Locate the cell with the specified text and output its [X, Y] center coordinate. 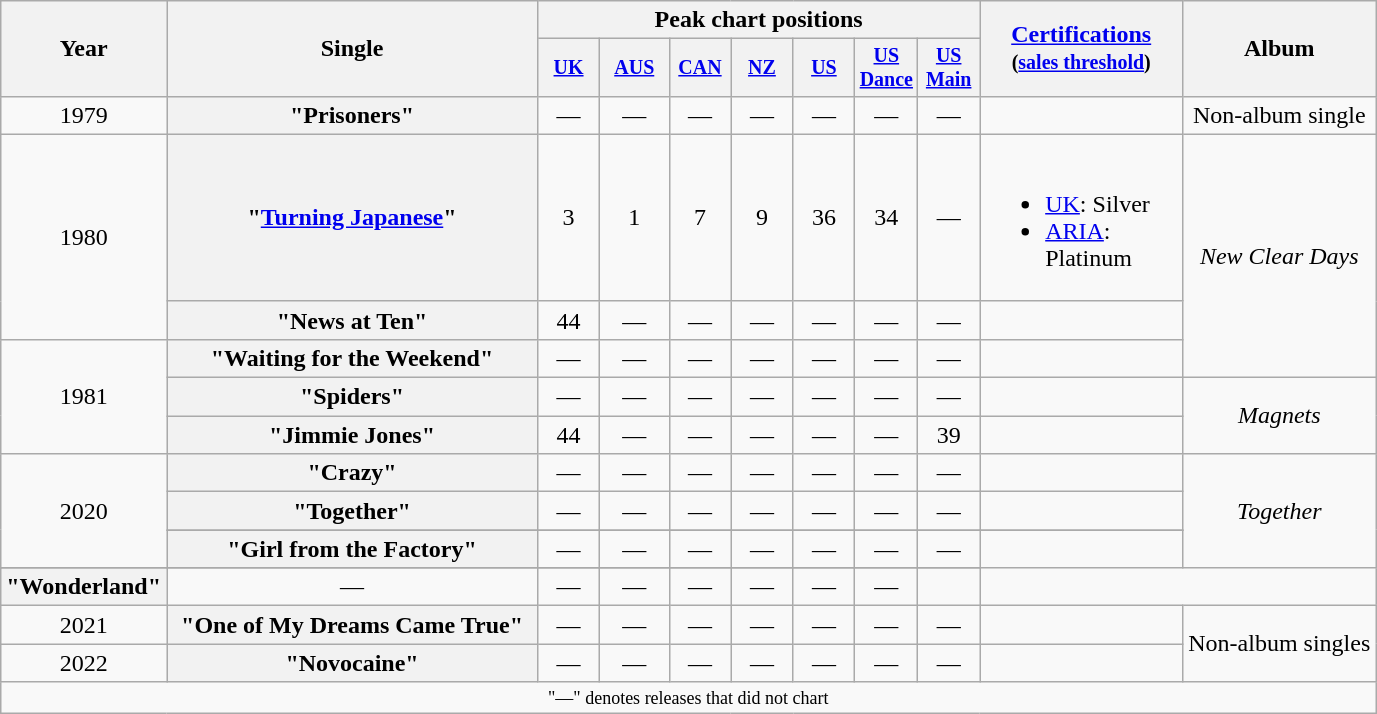
"Novocaine" [352, 663]
US Main [949, 68]
39 [949, 435]
1981 [84, 396]
1 [634, 218]
"—" denotes releases that did not chart [688, 698]
Single [352, 49]
NZ [762, 68]
Album [1280, 49]
Together [1280, 511]
New Clear Days [1280, 256]
"Turning Japanese" [352, 218]
UK: SilverARIA: Platinum [1082, 218]
"Spiders" [352, 397]
36 [824, 218]
"Waiting for the Weekend" [352, 358]
1979 [84, 115]
CAN [700, 68]
"News at Ten" [352, 320]
2020 [84, 511]
1980 [84, 236]
"Prisoners" [352, 115]
9 [762, 218]
2021 [84, 625]
3 [569, 218]
7 [700, 218]
UK [569, 68]
US [824, 68]
34 [886, 218]
Non-album single [1280, 115]
"Jimmie Jones" [352, 435]
"Wonderland" [84, 587]
Magnets [1280, 416]
"Crazy" [352, 473]
Year [84, 49]
US Dance [886, 68]
"Together" [352, 511]
AUS [634, 68]
Certifications(sales threshold) [1082, 49]
"One of My Dreams Came True" [352, 625]
Non-album singles [1280, 644]
2022 [84, 663]
Peak chart positions [759, 20]
"Girl from the Factory" [352, 549]
